Find where the given text appears and provide that cell's center as [x, y] coordinate. 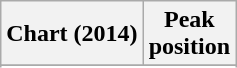
Chart (2014) [72, 34]
Peakposition [189, 34]
